Return the (x, y) coordinate for the center point of the cell that contains the specified text.  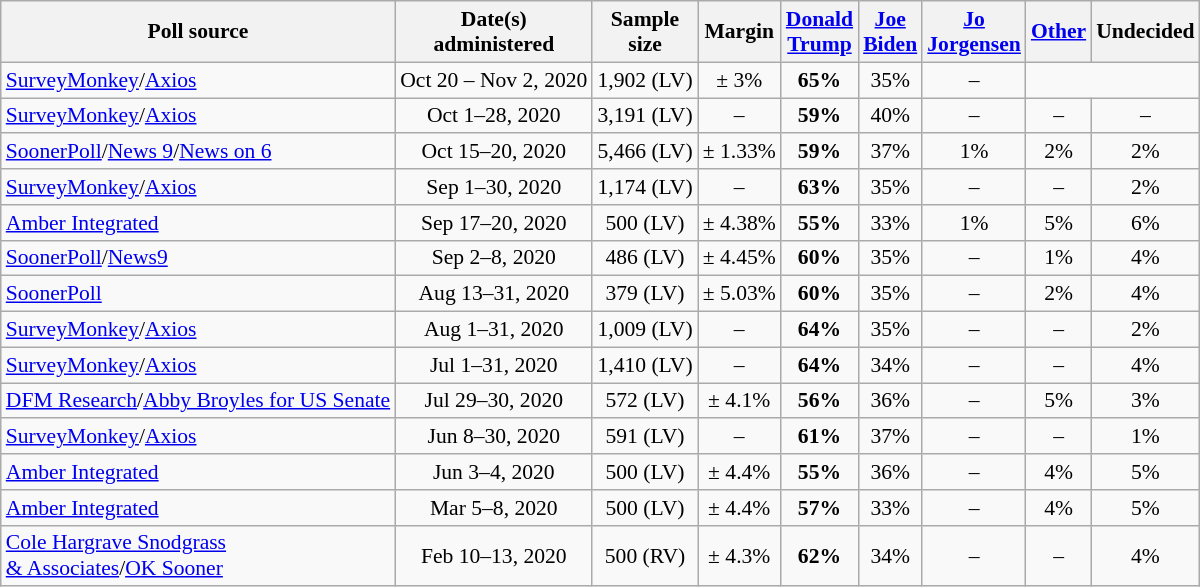
500 (RV) (644, 556)
40% (890, 116)
Date(s)administered (494, 32)
Undecided (1145, 32)
Sep 2–8, 2020 (494, 258)
SoonerPoll/News 9/News on 6 (198, 152)
JoeBiden (890, 32)
± 4.38% (740, 223)
56% (820, 401)
Sep 1–30, 2020 (494, 187)
5,466 (LV) (644, 152)
65% (820, 80)
Oct 1–28, 2020 (494, 116)
Jun 8–30, 2020 (494, 437)
1,009 (LV) (644, 330)
486 (LV) (644, 258)
Margin (740, 32)
Jul 1–31, 2020 (494, 365)
± 4.45% (740, 258)
± 1.33% (740, 152)
Other (1058, 32)
379 (LV) (644, 294)
Aug 13–31, 2020 (494, 294)
± 4.1% (740, 401)
57% (820, 508)
DonaldTrump (820, 32)
Sep 17–20, 2020 (494, 223)
Jun 3–4, 2020 (494, 472)
61% (820, 437)
JoJorgensen (974, 32)
1,410 (LV) (644, 365)
6% (1145, 223)
SoonerPoll/News9 (198, 258)
Mar 5–8, 2020 (494, 508)
Cole Hargrave Snodgrass& Associates/OK Sooner (198, 556)
1,902 (LV) (644, 80)
± 5.03% (740, 294)
Oct 20 – Nov 2, 2020 (494, 80)
Feb 10–13, 2020 (494, 556)
DFM Research/Abby Broyles for US Senate (198, 401)
Oct 15–20, 2020 (494, 152)
62% (820, 556)
± 4.3% (740, 556)
Poll source (198, 32)
Jul 29–30, 2020 (494, 401)
63% (820, 187)
± 3% (740, 80)
Samplesize (644, 32)
1,174 (LV) (644, 187)
SoonerPoll (198, 294)
Aug 1–31, 2020 (494, 330)
3,191 (LV) (644, 116)
572 (LV) (644, 401)
3% (1145, 401)
591 (LV) (644, 437)
